Provide the (X, Y) coordinate of the cell's center where the given text is located.  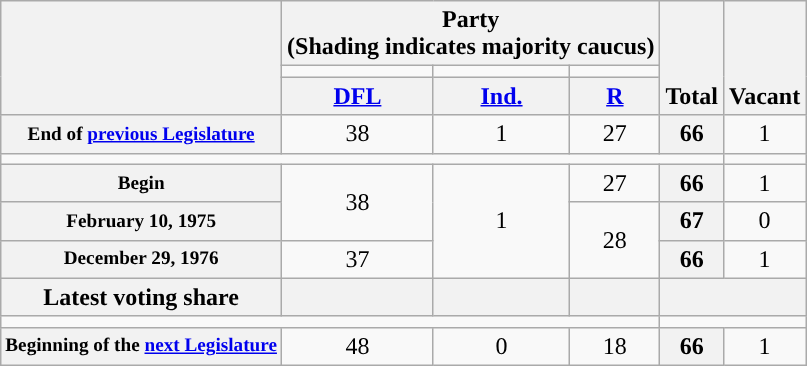
Total (692, 58)
67 (692, 221)
February 10, 1975 (142, 221)
48 (358, 346)
Latest voting share (142, 297)
End of previous Legislature (142, 134)
Vacant (764, 58)
37 (358, 259)
R (615, 96)
18 (615, 346)
28 (615, 240)
Begin (142, 183)
DFL (358, 96)
Party (Shading indicates majority caucus) (471, 34)
December 29, 1976 (142, 259)
Ind. (501, 96)
Beginning of the next Legislature (142, 346)
